Extract the (x, y) coordinate from the center of the cell holding the provided text.  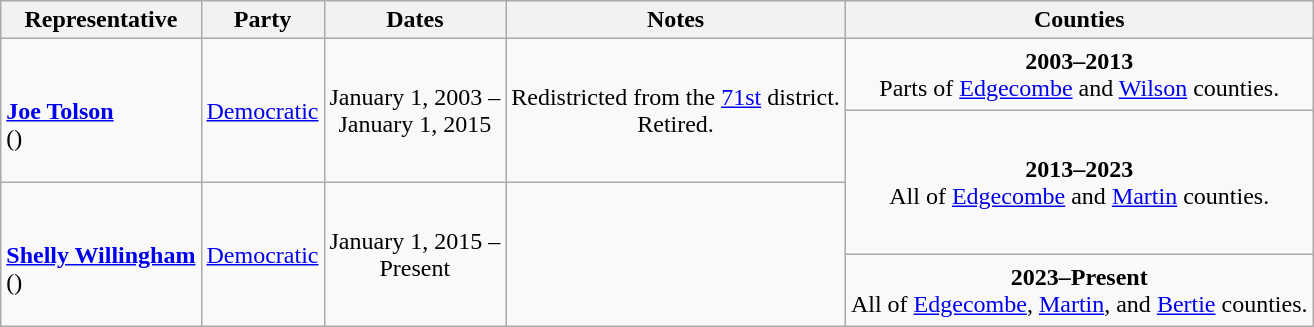
Shelly Willingham() (101, 255)
January 1, 2003 – January 1, 2015 (415, 111)
Party (262, 20)
2013–2023 All of Edgecombe and Martin counties. (1079, 183)
2023–Present All of Edgecombe, Martin, and Bertie counties. (1079, 291)
Notes (676, 20)
January 1, 2015 – Present (415, 255)
2003–2013 Parts of Edgecombe and Wilson counties. (1079, 75)
Counties (1079, 20)
Joe Tolson() (101, 111)
Representative (101, 20)
Dates (415, 20)
Redistricted from the 71st district. Retired. (676, 111)
